Capture the cell that displays the provided text and extract its (X, Y) central coordinate. 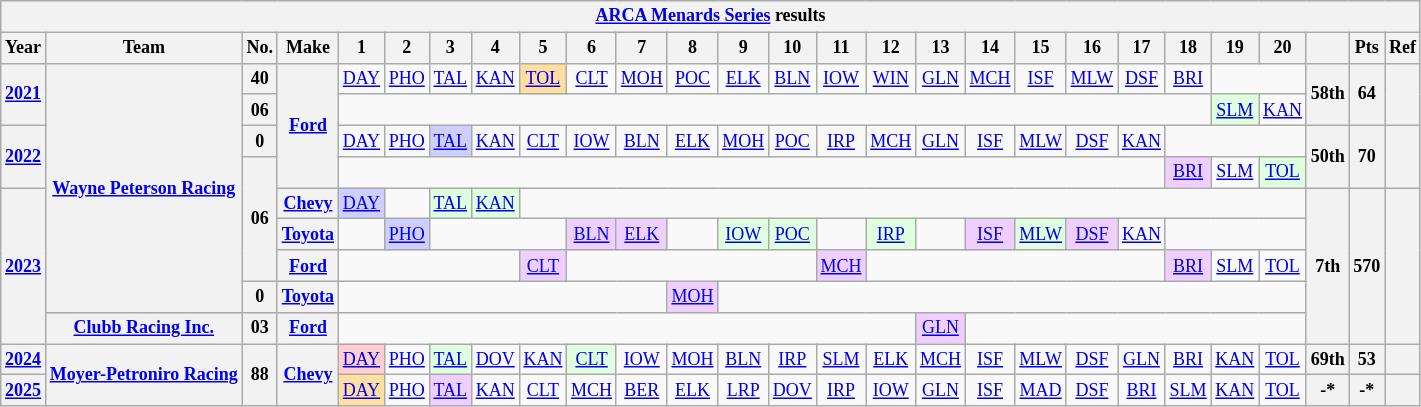
WIN (891, 78)
14 (990, 48)
2024 (24, 360)
6 (592, 48)
Year (24, 48)
50th (1328, 156)
20 (1283, 48)
570 (1367, 266)
2023 (24, 266)
8 (692, 48)
5 (543, 48)
88 (260, 375)
MAD (1040, 390)
Moyer-Petroniro Racing (144, 375)
LRP (744, 390)
19 (1235, 48)
64 (1367, 94)
58th (1328, 94)
10 (793, 48)
7 (642, 48)
Ref (1403, 48)
03 (260, 328)
11 (841, 48)
70 (1367, 156)
12 (891, 48)
Wayne Peterson Racing (144, 188)
ARCA Menards Series results (711, 16)
17 (1142, 48)
7th (1328, 266)
53 (1367, 360)
Make (308, 48)
Clubb Racing Inc. (144, 328)
4 (495, 48)
18 (1188, 48)
2025 (24, 390)
69th (1328, 360)
15 (1040, 48)
3 (450, 48)
40 (260, 78)
9 (744, 48)
2021 (24, 94)
2 (406, 48)
16 (1092, 48)
BER (642, 390)
Team (144, 48)
1 (361, 48)
2022 (24, 156)
13 (941, 48)
No. (260, 48)
Pts (1367, 48)
